Search for the cell housing the specified text and yield its (x, y) center coordinate. 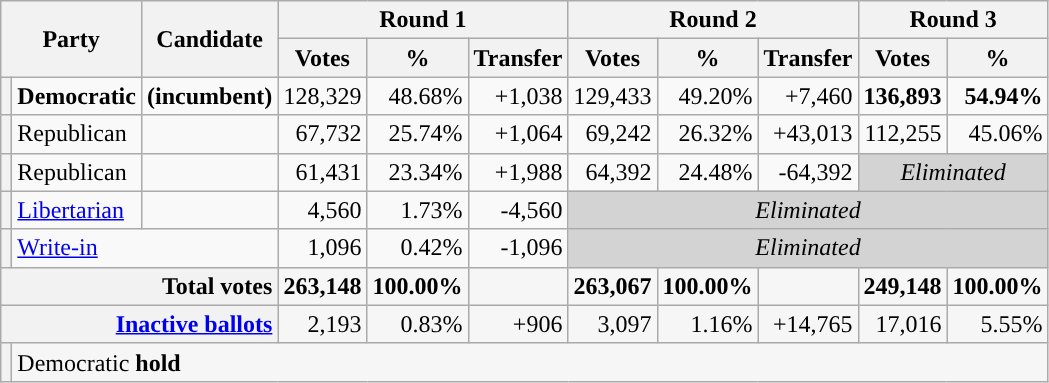
45.06% (998, 134)
0.42% (418, 248)
24.48% (708, 172)
Round 2 (713, 20)
-4,560 (518, 210)
129,433 (612, 96)
48.68% (418, 96)
263,067 (612, 286)
1.73% (418, 210)
+1,038 (518, 96)
112,255 (902, 134)
4,560 (322, 210)
Candidate (209, 39)
5.55% (998, 324)
Inactive ballots (140, 324)
128,329 (322, 96)
+7,460 (808, 96)
2,193 (322, 324)
249,148 (902, 286)
Libertarian (77, 210)
+14,765 (808, 324)
26.32% (708, 134)
49.20% (708, 96)
1,096 (322, 248)
Total votes (140, 286)
Democratic hold (530, 362)
-64,392 (808, 172)
67,732 (322, 134)
Round 1 (423, 20)
69,242 (612, 134)
0.83% (418, 324)
Round 3 (953, 20)
25.74% (418, 134)
61,431 (322, 172)
Democratic (77, 96)
+1,988 (518, 172)
54.94% (998, 96)
Write-in (145, 248)
64,392 (612, 172)
(incumbent) (209, 96)
23.34% (418, 172)
263,148 (322, 286)
17,016 (902, 324)
Party (72, 39)
+906 (518, 324)
-1,096 (518, 248)
+43,013 (808, 134)
136,893 (902, 96)
1.16% (708, 324)
3,097 (612, 324)
+1,064 (518, 134)
